From the cell containing the given text, extract its center point as [x, y] coordinate. 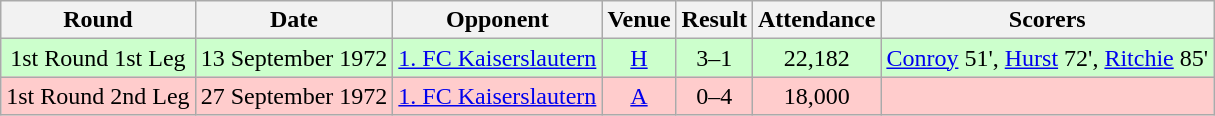
1st Round 2nd Leg [98, 96]
27 September 1972 [294, 96]
18,000 [816, 96]
Scorers [1048, 20]
Result [714, 20]
H [639, 58]
Round [98, 20]
1st Round 1st Leg [98, 58]
Opponent [498, 20]
13 September 1972 [294, 58]
Conroy 51', Hurst 72', Ritchie 85' [1048, 58]
A [639, 96]
Venue [639, 20]
3–1 [714, 58]
Date [294, 20]
0–4 [714, 96]
22,182 [816, 58]
Attendance [816, 20]
